Extract the (X, Y) coordinate from the center of the cell holding the provided text.  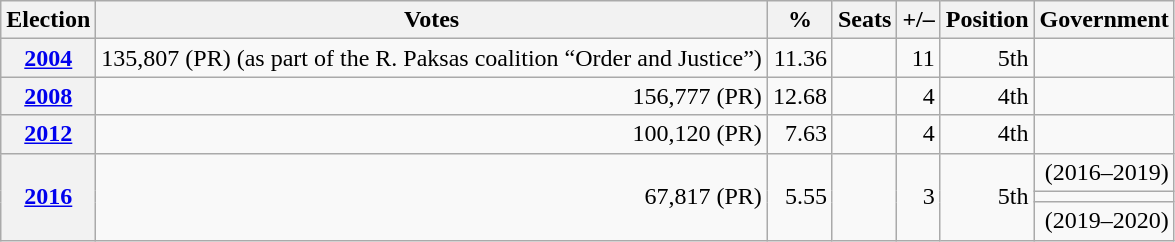
7.63 (800, 134)
11.36 (800, 58)
100,120 (PR) (432, 134)
(2019–2020) (1104, 221)
Votes (432, 20)
67,817 (PR) (432, 196)
Election (48, 20)
3 (918, 196)
11 (918, 58)
12.68 (800, 96)
135,807 (PR) (as part of the R. Paksas coalition “Order and Justice”) (432, 58)
156,777 (PR) (432, 96)
+/– (918, 20)
2016 (48, 196)
2004 (48, 58)
Position (987, 20)
2012 (48, 134)
% (800, 20)
(2016–2019) (1104, 172)
Government (1104, 20)
Seats (864, 20)
5.55 (800, 196)
2008 (48, 96)
